Determine the [X, Y] coordinate at the center of the cell enclosing the given text.  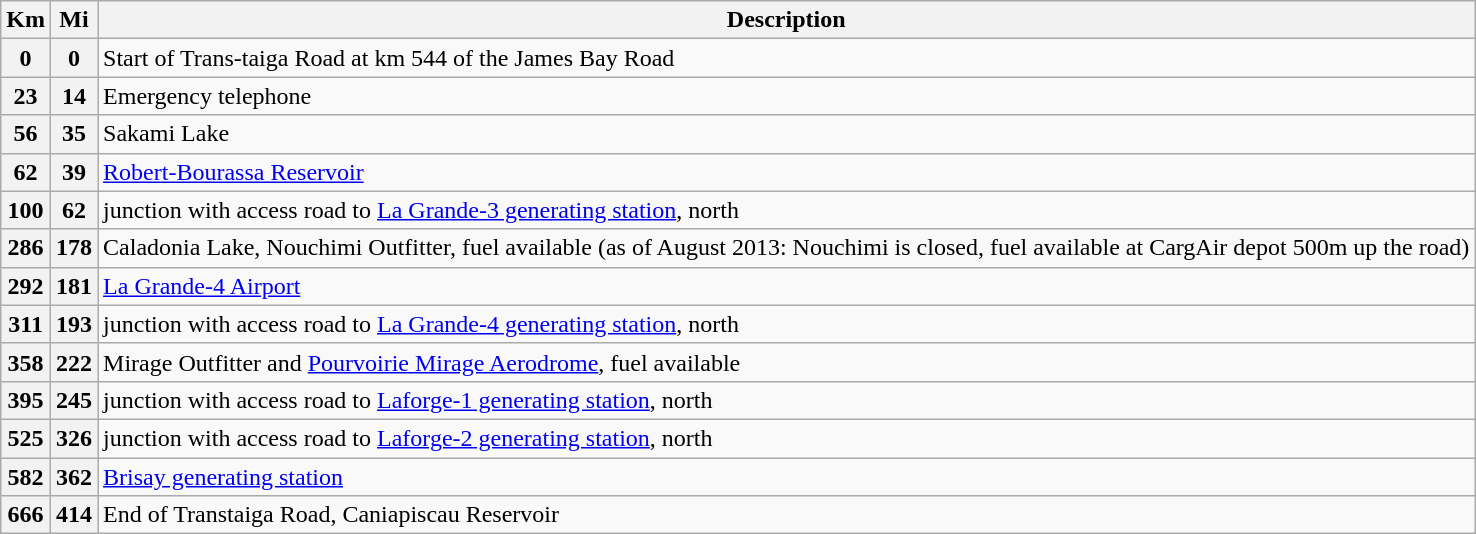
525 [26, 438]
Description [786, 20]
23 [26, 96]
Emergency telephone [786, 96]
193 [74, 324]
326 [74, 438]
Caladonia Lake, Nouchimi Outfitter, fuel available (as of August 2013: Nouchimi is closed, fuel available at CargAir depot 500m up the road) [786, 248]
14 [74, 96]
286 [26, 248]
666 [26, 515]
311 [26, 324]
Km [26, 20]
414 [74, 515]
292 [26, 286]
Robert-Bourassa Reservoir [786, 172]
junction with access road to Laforge-1 generating station, north [786, 400]
56 [26, 134]
Start of Trans-taiga Road at km 544 of the James Bay Road [786, 58]
Sakami Lake [786, 134]
junction with access road to Laforge-2 generating station, north [786, 438]
End of Transtaiga Road, Caniapiscau Reservoir [786, 515]
362 [74, 477]
Brisay generating station [786, 477]
La Grande-4 Airport [786, 286]
Mi [74, 20]
395 [26, 400]
178 [74, 248]
100 [26, 210]
222 [74, 362]
Mirage Outfitter and Pourvoirie Mirage Aerodrome, fuel available [786, 362]
582 [26, 477]
junction with access road to La Grande-4 generating station, north [786, 324]
junction with access road to La Grande-3 generating station, north [786, 210]
358 [26, 362]
245 [74, 400]
35 [74, 134]
181 [74, 286]
39 [74, 172]
